Provide the (X, Y) coordinate of the cell's center where the given text is located.  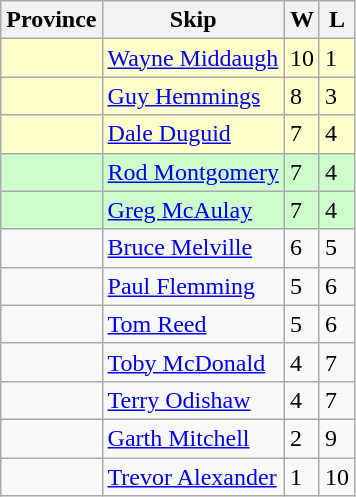
8 (302, 96)
Dale Duguid (193, 134)
L (336, 20)
Skip (193, 20)
Wayne Middaugh (193, 58)
Trevor Alexander (193, 477)
Province (52, 20)
3 (336, 96)
Paul Flemming (193, 286)
Bruce Melville (193, 248)
Terry Odishaw (193, 400)
2 (302, 438)
Greg McAulay (193, 210)
Tom Reed (193, 324)
Guy Hemmings (193, 96)
W (302, 20)
Toby McDonald (193, 362)
9 (336, 438)
Rod Montgomery (193, 172)
Garth Mitchell (193, 438)
